Detect which cell encompasses the target text, then output its [x, y] center coordinate. 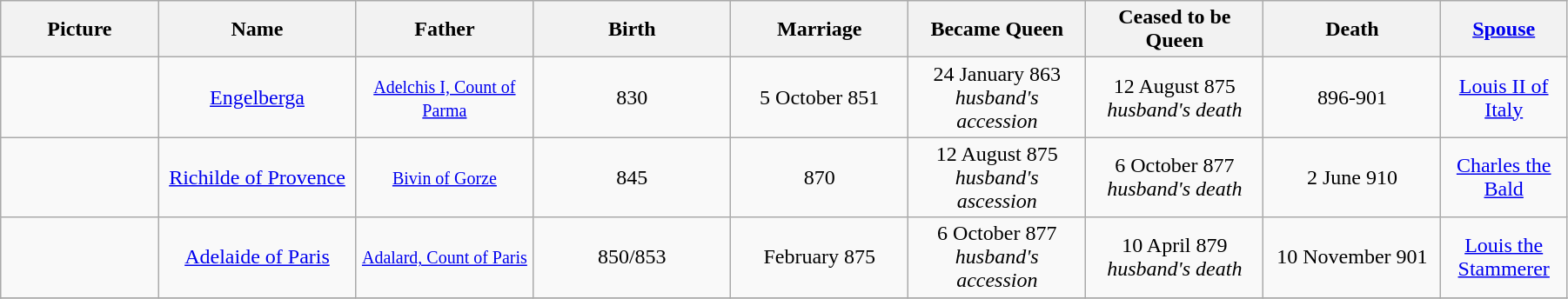
12 August 875husband's death [1175, 97]
24 January 863husband's accession [997, 97]
Became Queen [997, 30]
Birth [632, 30]
10 November 901 [1352, 257]
5 October 851 [820, 97]
Louis II of Italy [1504, 97]
Bivin of Gorze [445, 177]
2 June 910 [1352, 177]
Picture [80, 30]
6 October 877husband's death [1175, 177]
Charles the Bald [1504, 177]
850/853 [632, 257]
Richilde of Provence [258, 177]
Adelchis I, Count of Parma [445, 97]
Adelaide of Paris [258, 257]
Father [445, 30]
Louis the Stammerer [1504, 257]
845 [632, 177]
896-901 [1352, 97]
Name [258, 30]
830 [632, 97]
Spouse [1504, 30]
10 April 879 husband's death [1175, 257]
870 [820, 177]
Ceased to be Queen [1175, 30]
Engelberga [258, 97]
12 August 875husband's ascession [997, 177]
Death [1352, 30]
February 875 [820, 257]
6 October 877husband's accession [997, 257]
Marriage [820, 30]
Adalard, Count of Paris [445, 257]
